For the text-containing cell, return its midpoint in (x, y) coordinate format. 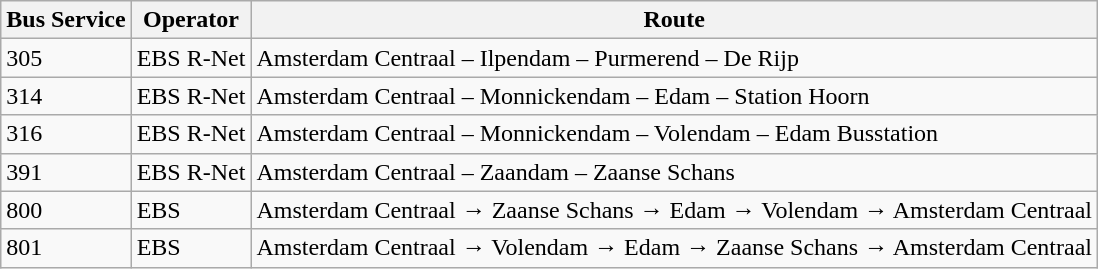
Amsterdam Centraal – Zaandam – Zaanse Schans (674, 172)
Amsterdam Centraal – Monnickendam – Volendam – Edam Busstation (674, 134)
Amsterdam Centraal → Volendam → Edam → Zaanse Schans → Amsterdam Centraal (674, 248)
Operator (191, 20)
Route (674, 20)
305 (66, 58)
316 (66, 134)
800 (66, 210)
Amsterdam Centraal – Monnickendam – Edam – Station Hoorn (674, 96)
391 (66, 172)
801 (66, 248)
Amsterdam Centraal – Ilpendam – Purmerend – De Rijp (674, 58)
Amsterdam Centraal → Zaanse Schans → Edam → Volendam → Amsterdam Centraal (674, 210)
314 (66, 96)
Bus Service (66, 20)
